Return (X, Y) of the center of cell containing provided text 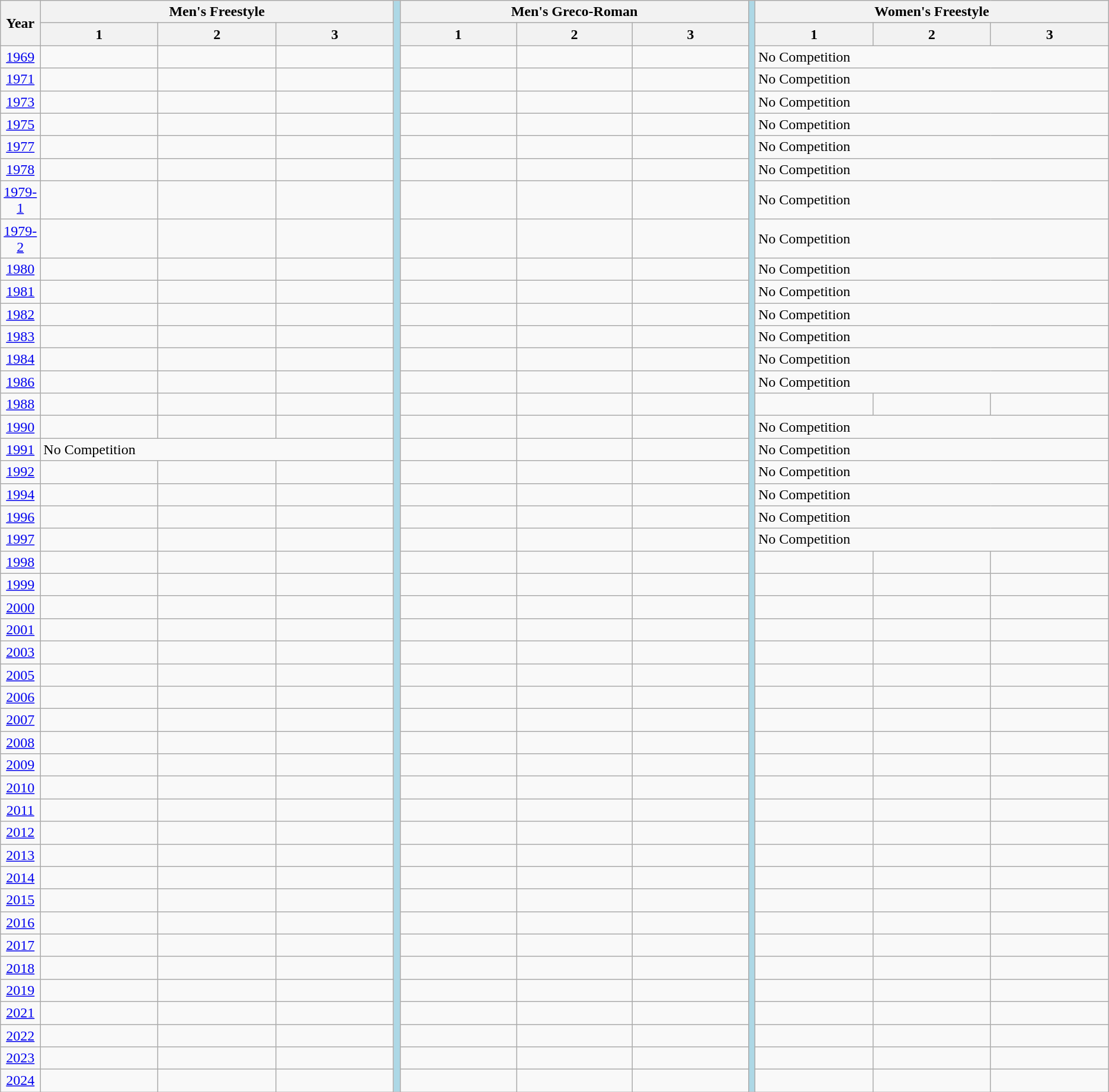
2005 (20, 675)
2000 (20, 607)
2019 (20, 990)
1969 (20, 57)
2018 (20, 968)
2010 (20, 788)
2022 (20, 1036)
1984 (20, 359)
1996 (20, 517)
1988 (20, 404)
2023 (20, 1058)
1979-1 (20, 200)
2016 (20, 923)
2012 (20, 833)
1990 (20, 427)
1977 (20, 147)
1979-2 (20, 238)
1971 (20, 79)
1981 (20, 291)
2017 (20, 945)
1982 (20, 314)
1978 (20, 169)
1999 (20, 584)
1994 (20, 494)
1998 (20, 562)
Men's Freestyle (217, 12)
1983 (20, 337)
Men's Greco-Roman (575, 12)
2013 (20, 855)
2024 (20, 1081)
2006 (20, 698)
1992 (20, 472)
2007 (20, 720)
2011 (20, 810)
1997 (20, 539)
2015 (20, 900)
2008 (20, 743)
2009 (20, 765)
2021 (20, 1013)
1975 (20, 124)
2001 (20, 629)
1973 (20, 102)
1980 (20, 269)
1991 (20, 449)
1986 (20, 382)
2014 (20, 878)
Year (20, 23)
Women's Freestyle (931, 12)
2003 (20, 652)
